Find where the given text appears and provide that cell's center as (X, Y) coordinate. 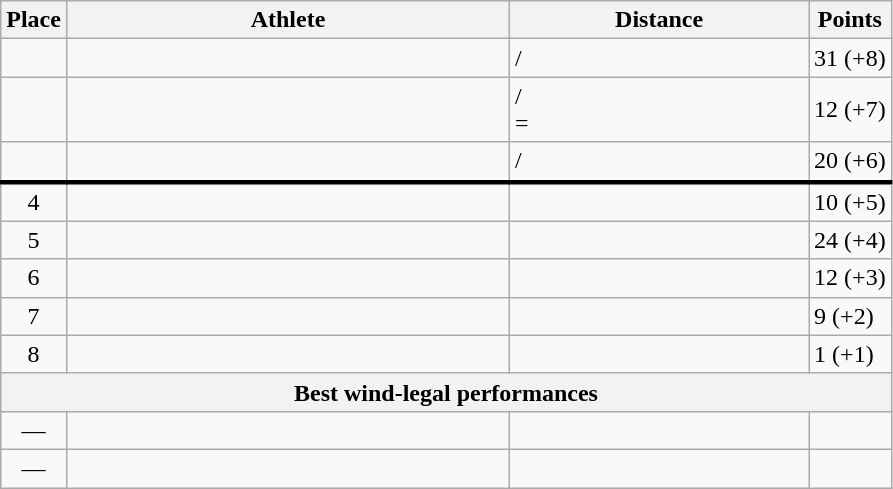
4 (34, 202)
6 (34, 278)
8 (34, 354)
5 (34, 240)
Distance (660, 20)
12 (+3) (850, 278)
9 (+2) (850, 316)
10 (+5) (850, 202)
20 (+6) (850, 162)
1 (+1) (850, 354)
Best wind-legal performances (446, 392)
7 (34, 316)
12 (+7) (850, 110)
31 (+8) (850, 58)
Points (850, 20)
Athlete (288, 20)
24 (+4) (850, 240)
/ = (660, 110)
Place (34, 20)
